Capture the cell that displays the provided text and extract its (x, y) central coordinate. 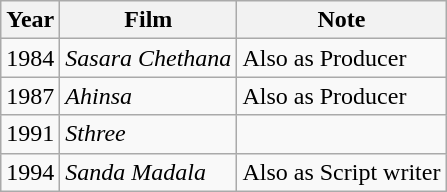
Sasara Chethana (148, 58)
1991 (30, 134)
Ahinsa (148, 96)
1984 (30, 58)
1987 (30, 96)
1994 (30, 172)
Sthree (148, 134)
Film (148, 20)
Also as Script writer (342, 172)
Sanda Madala (148, 172)
Year (30, 20)
Note (342, 20)
